Find where the given text appears and provide that cell's center as [x, y] coordinate. 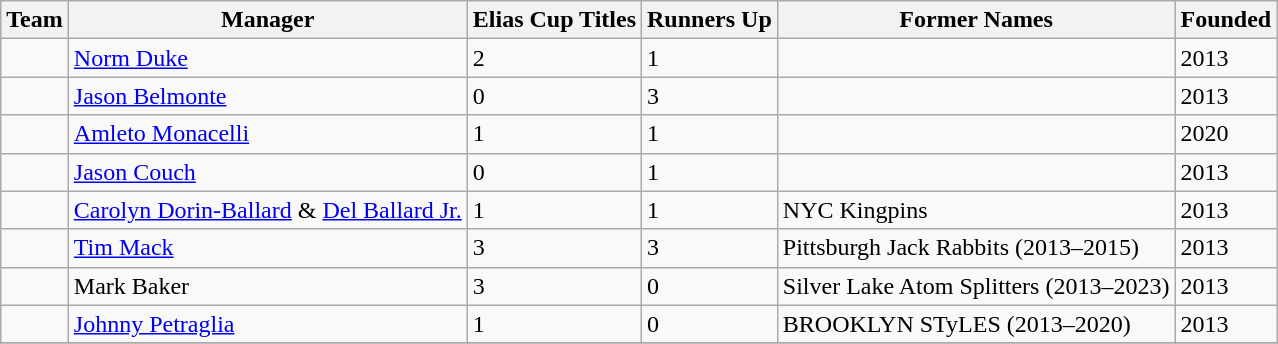
Norm Duke [268, 58]
Jason Belmonte [268, 96]
Tim Mack [268, 248]
Team [35, 20]
Elias Cup Titles [554, 20]
Jason Couch [268, 172]
BROOKLYN STyLES (2013–2020) [976, 324]
2020 [1226, 134]
Founded [1226, 20]
Johnny Petraglia [268, 324]
2 [554, 58]
Silver Lake Atom Splitters (2013–2023) [976, 286]
Manager [268, 20]
Runners Up [710, 20]
Carolyn Dorin-Ballard & Del Ballard Jr. [268, 210]
Mark Baker [268, 286]
Former Names [976, 20]
Amleto Monacelli [268, 134]
Pittsburgh Jack Rabbits (2013–2015) [976, 248]
NYC Kingpins [976, 210]
